For the text-containing cell, return its midpoint in [X, Y] coordinate format. 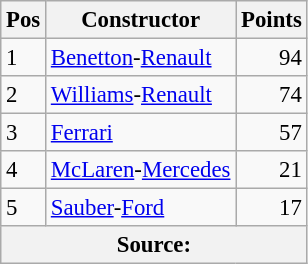
3 [24, 133]
Williams-Renault [141, 95]
Sauber-Ford [141, 208]
Ferrari [141, 133]
Constructor [141, 20]
21 [272, 170]
2 [24, 95]
17 [272, 208]
94 [272, 58]
1 [24, 58]
57 [272, 133]
Points [272, 20]
Source: [154, 245]
McLaren-Mercedes [141, 170]
Pos [24, 20]
74 [272, 95]
5 [24, 208]
4 [24, 170]
Benetton-Renault [141, 58]
